Extract the (x, y) coordinate from the center of the cell holding the provided text.  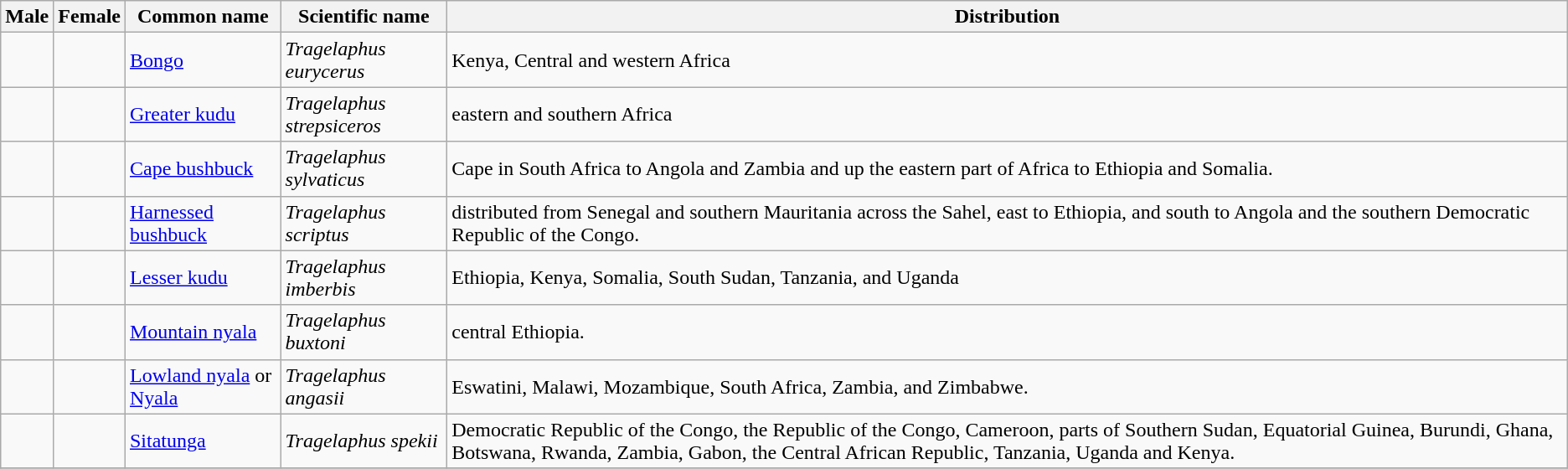
Greater kudu (203, 114)
Lesser kudu (203, 278)
Cape bushbuck (203, 169)
Harnessed bushbuck (203, 223)
Kenya, Central and western Africa (1008, 60)
Common name (203, 17)
eastern and southern Africa (1008, 114)
Tragelaphus eurycerus (364, 60)
Female (90, 17)
Bongo (203, 60)
Cape in South Africa to Angola and Zambia and up the eastern part of Africa to Ethiopia and Somalia. (1008, 169)
Sitatunga (203, 441)
central Ethiopia. (1008, 332)
Scientific name (364, 17)
Tragelaphus buxtoni (364, 332)
Ethiopia, Kenya, Somalia, South Sudan, Tanzania, and Uganda (1008, 278)
Distribution (1008, 17)
Eswatini, Malawi, Mozambique, South Africa, Zambia, and Zimbabwe. (1008, 387)
Tragelaphus angasii (364, 387)
Tragelaphus sylvaticus (364, 169)
Tragelaphus spekii (364, 441)
Tragelaphus scriptus (364, 223)
Tragelaphus imberbis (364, 278)
Mountain nyala (203, 332)
Tragelaphus strepsiceros (364, 114)
Lowland nyala or Nyala (203, 387)
Male (27, 17)
